Determine the [X, Y] coordinate at the center of the cell enclosing the given text.  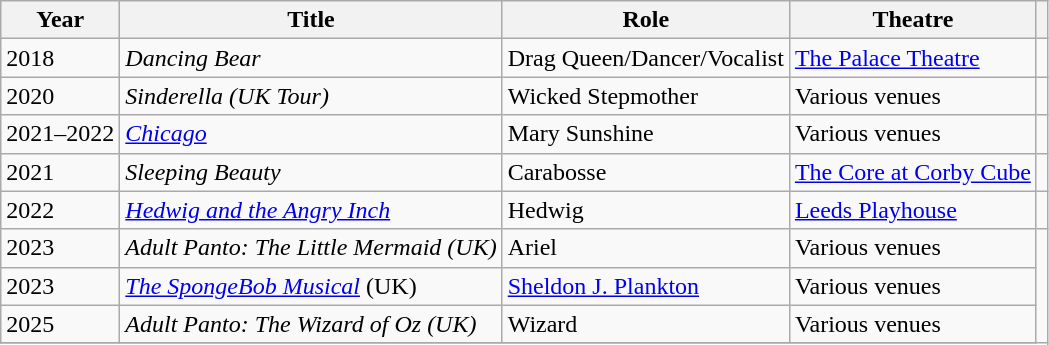
Sinderella (UK Tour) [311, 96]
Theatre [912, 20]
Drag Queen/Dancer/Vocalist [646, 58]
Title [311, 20]
2021–2022 [60, 134]
2022 [60, 210]
Chicago [311, 134]
Sleeping Beauty [311, 172]
Role [646, 20]
Hedwig [646, 210]
The Core at Corby Cube [912, 172]
The Palace Theatre [912, 58]
Wicked Stepmother [646, 96]
2020 [60, 96]
The SpongeBob Musical (UK) [311, 286]
Hedwig and the Angry Inch [311, 210]
Adult Panto: The Wizard of Oz (UK) [311, 324]
Year [60, 20]
Dancing Bear [311, 58]
Wizard [646, 324]
Leeds Playhouse [912, 210]
2018 [60, 58]
Adult Panto: The Little Mermaid (UK) [311, 248]
Mary Sunshine [646, 134]
Sheldon J. Plankton [646, 286]
2025 [60, 324]
Carabosse [646, 172]
Ariel [646, 248]
2021 [60, 172]
